Scan for the cell matching the given text and deliver its [X, Y] coordinate at center. 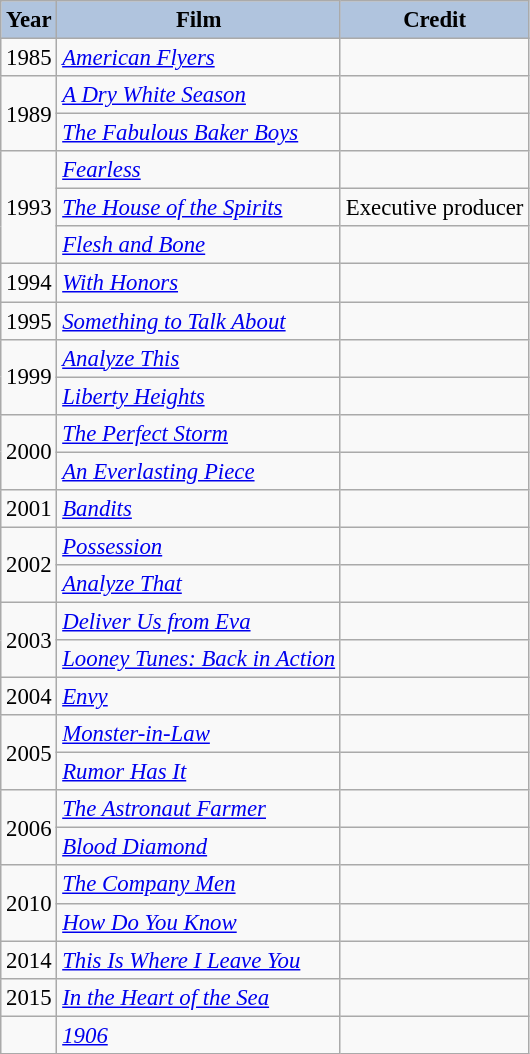
Envy [199, 697]
Deliver Us from Eva [199, 621]
Flesh and Bone [199, 245]
Rumor Has It [199, 772]
Film [199, 20]
How Do You Know [199, 922]
In the Heart of the Sea [199, 997]
1995 [29, 321]
2002 [29, 564]
The Fabulous Baker Boys [199, 133]
Looney Tunes: Back in Action [199, 659]
2005 [29, 752]
2001 [29, 509]
2003 [29, 640]
Fearless [199, 170]
A Dry White Season [199, 95]
2015 [29, 997]
The Perfect Storm [199, 433]
Monster-in-Law [199, 734]
1989 [29, 114]
Possession [199, 546]
The House of the Spirits [199, 208]
Blood Diamond [199, 847]
1985 [29, 58]
2014 [29, 960]
1993 [29, 208]
This Is Where I Leave You [199, 960]
2006 [29, 828]
Credit [434, 20]
American Flyers [199, 58]
With Honors [199, 283]
2004 [29, 697]
Year [29, 20]
1994 [29, 283]
Bandits [199, 509]
2010 [29, 904]
Analyze That [199, 584]
Executive producer [434, 208]
2000 [29, 452]
Liberty Heights [199, 396]
1999 [29, 376]
1906 [199, 1035]
An Everlasting Piece [199, 471]
Something to Talk About [199, 321]
The Astronaut Farmer [199, 809]
Analyze This [199, 358]
The Company Men [199, 885]
